Find where the given text appears and provide that cell's center as (X, Y) coordinate. 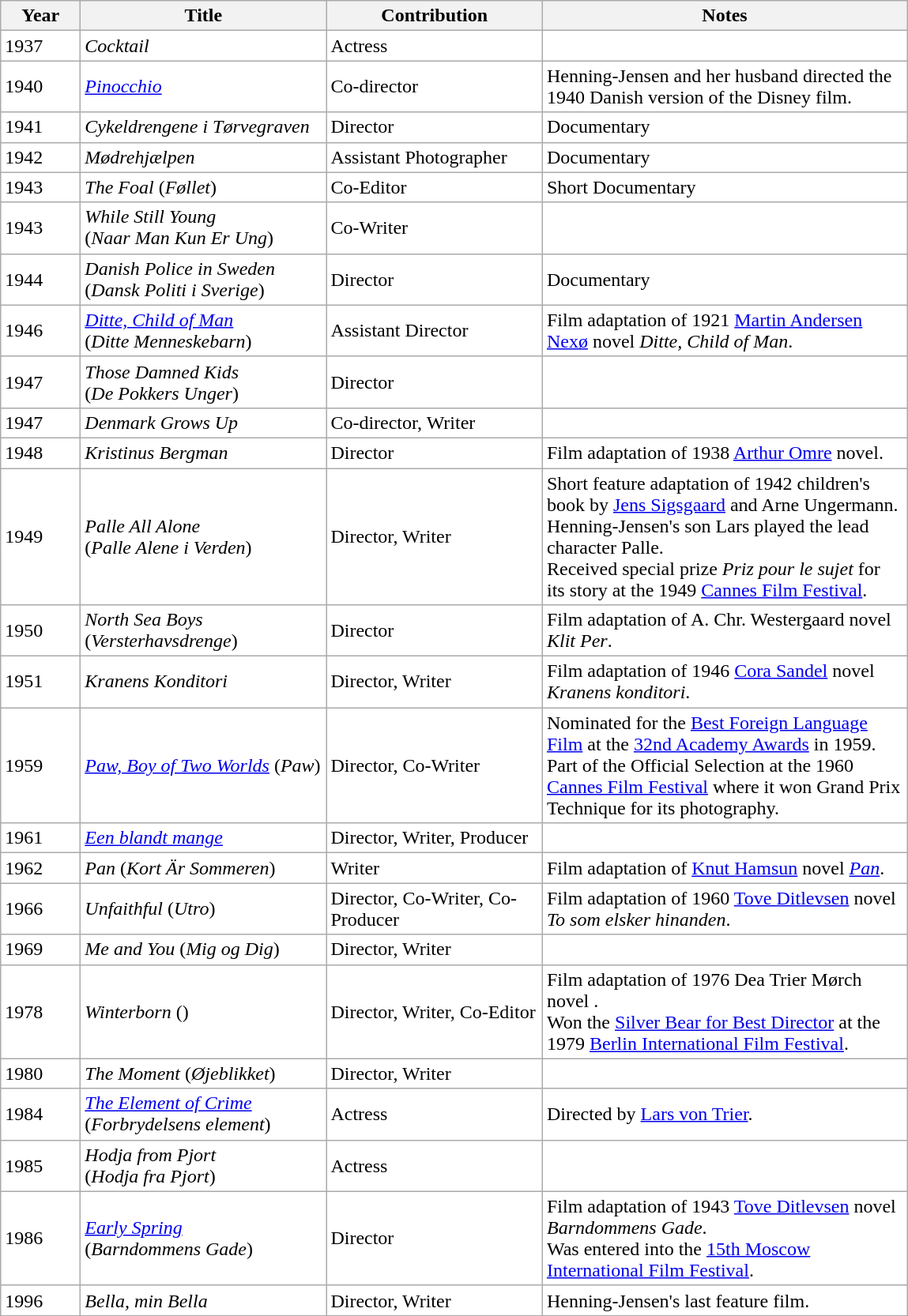
While Still Young(Naar Man Kun Er Ung) (204, 227)
Me and You (Mig og Dig) (204, 949)
Winterborn () (204, 1011)
Kranens Konditori (204, 682)
1966 (41, 908)
1948 (41, 453)
Assistant Director (435, 330)
1946 (41, 330)
Directed by Lars von Trier. (724, 1114)
1942 (41, 157)
1944 (41, 280)
Director, Co-Writer, Co-Producer (435, 908)
Director, Co-Writer (435, 765)
Film adaptation of 1938 Arthur Omre novel. (724, 453)
Unfaithful (Utro) (204, 908)
Co-Editor (435, 187)
1940 (41, 87)
Short Documentary (724, 187)
Palle All Alone(Palle Alene i Verden) (204, 536)
The Foal (Føllet) (204, 187)
1962 (41, 868)
Co-director, Writer (435, 423)
1951 (41, 682)
Danish Police in Sweden(Dansk Politi i Sverige) (204, 280)
Kristinus Bergman (204, 453)
Notes (724, 16)
Ditte, Child of Man(Ditte Menneskebarn) (204, 330)
Film adaptation of A. Chr. Westergaard novel Klit Per. (724, 630)
1986 (41, 1239)
Cykeldrengene i Tørvegraven (204, 127)
Cocktail (204, 46)
Those Damned Kids(De Pokkers Unger) (204, 382)
Pinocchio (204, 87)
Early Spring(Barndommens Gade) (204, 1239)
1980 (41, 1073)
North Sea Boys (Versterhavsdrenge) (204, 630)
Writer (435, 868)
1949 (41, 536)
Director, Writer, Producer (435, 838)
Co-director (435, 87)
Een blandt mange (204, 838)
Henning-Jensen's last feature film. (724, 1300)
1941 (41, 127)
1961 (41, 838)
Film adaptation of 1960 Tove Ditlevsen novel To som elsker hinanden. (724, 908)
1937 (41, 46)
Year (41, 16)
Film adaptation of 1946 Cora Sandel novel Kranens konditori. (724, 682)
Director, Writer, Co-Editor (435, 1011)
1959 (41, 765)
Henning-Jensen and her husband directed the 1940 Danish version of the Disney film. (724, 87)
Film adaptation of 1976 Dea Trier Mørch novel .Won the Silver Bear for Best Director at the 1979 Berlin International Film Festival. (724, 1011)
Mødrehjælpen (204, 157)
Title (204, 16)
Hodja from Pjort(Hodja fra Pjort) (204, 1166)
Film adaptation of 1943 Tove Ditlevsen novel Barndommens Gade.Was entered into the 15th Moscow International Film Festival. (724, 1239)
1978 (41, 1011)
Assistant Photographer (435, 157)
Pan (Kort Är Sommeren) (204, 868)
The Element of Crime (Forbrydelsens element) (204, 1114)
Paw, Boy of Two Worlds (Paw) (204, 765)
Denmark Grows Up (204, 423)
1950 (41, 630)
1985 (41, 1166)
Contribution (435, 16)
Co-Writer (435, 227)
1969 (41, 949)
1996 (41, 1300)
Film adaptation of Knut Hamsun novel Pan. (724, 868)
Film adaptation of 1921 Martin Andersen Nexø novel Ditte, Child of Man. (724, 330)
Bella, min Bella (204, 1300)
1984 (41, 1114)
The Moment (Øjeblikket) (204, 1073)
